Capture the cell that displays the provided text and extract its (x, y) central coordinate. 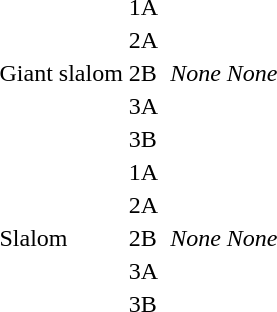
3B (143, 139)
1A (143, 172)
